Identify which cell holds the provided text, then report its (x, y) central coordinate. 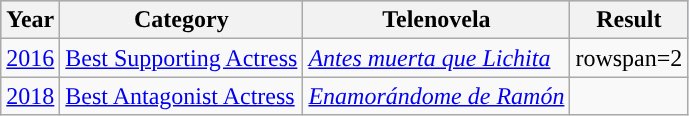
Category (182, 20)
Antes muerta que Lichita (436, 58)
rowspan=2 (629, 58)
Year (30, 20)
Enamorándome de Ramón (436, 96)
2016 (30, 58)
Best Antagonist Actress (182, 96)
Result (629, 20)
2018 (30, 96)
Best Supporting Actress (182, 58)
Telenovela (436, 20)
